From the cell containing the given text, extract its center point as [x, y] coordinate. 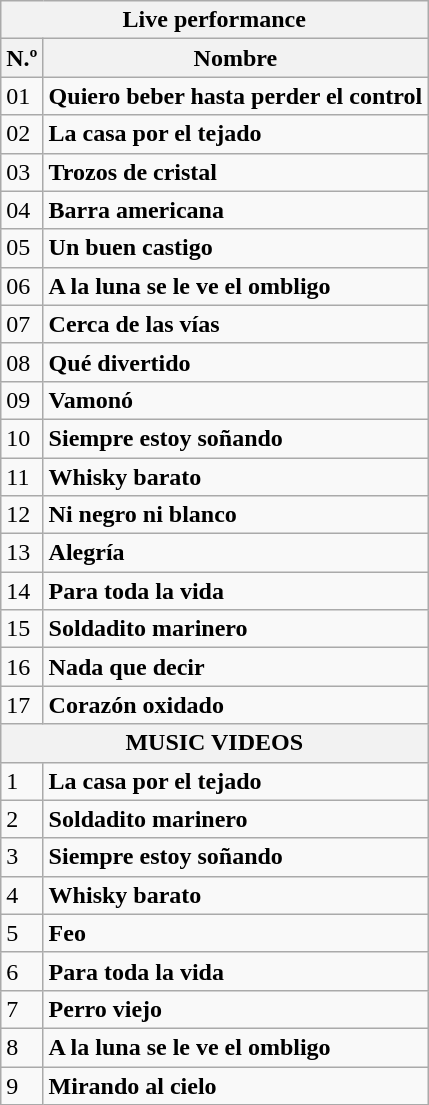
Nombre [236, 58]
Quiero beber hasta perder el control [236, 96]
8 [22, 1047]
05 [22, 248]
3 [22, 857]
Cerca de las vías [236, 324]
Corazón oxidado [236, 705]
Ni negro ni blanco [236, 515]
Mirando al cielo [236, 1085]
Nada que decir [236, 667]
08 [22, 362]
Live performance [214, 20]
09 [22, 400]
17 [22, 705]
Qué divertido [236, 362]
12 [22, 515]
11 [22, 477]
9 [22, 1085]
Feo [236, 933]
1 [22, 781]
02 [22, 134]
07 [22, 324]
10 [22, 438]
04 [22, 210]
Trozos de cristal [236, 172]
13 [22, 553]
14 [22, 591]
01 [22, 96]
7 [22, 1009]
06 [22, 286]
6 [22, 971]
MUSIC VIDEOS [214, 743]
16 [22, 667]
Vamonó [236, 400]
4 [22, 895]
03 [22, 172]
Alegría [236, 553]
15 [22, 629]
5 [22, 933]
Perro viejo [236, 1009]
N.º [22, 58]
Barra americana [236, 210]
2 [22, 819]
Un buen castigo [236, 248]
